Extract the (X, Y) coordinate from the center of the cell holding the provided text.  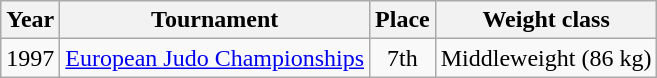
Place (403, 20)
Year (30, 20)
7th (403, 58)
1997 (30, 58)
Middleweight (86 kg) (546, 58)
Tournament (215, 20)
European Judo Championships (215, 58)
Weight class (546, 20)
